Capture the cell that displays the provided text and extract its [x, y] central coordinate. 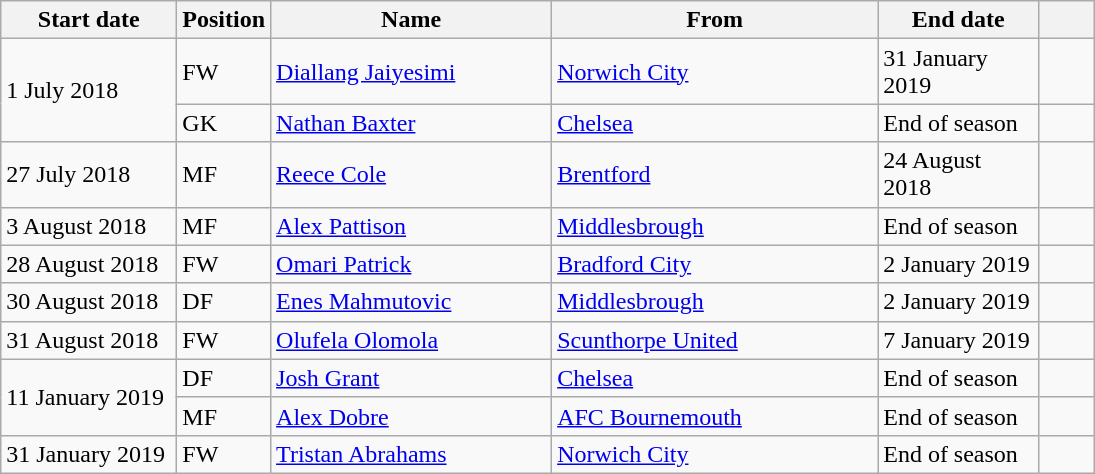
GK [224, 123]
Scunthorpe United [715, 340]
Enes Mahmutovic [412, 302]
24 August 2018 [958, 174]
1 July 2018 [89, 90]
Tristan Abrahams [412, 454]
11 January 2019 [89, 397]
Diallang Jaiyesimi [412, 72]
27 July 2018 [89, 174]
31 August 2018 [89, 340]
Name [412, 20]
7 January 2019 [958, 340]
AFC Bournemouth [715, 416]
Brentford [715, 174]
Start date [89, 20]
Josh Grant [412, 378]
Omari Patrick [412, 264]
28 August 2018 [89, 264]
From [715, 20]
3 August 2018 [89, 226]
Alex Dobre [412, 416]
Bradford City [715, 264]
Position [224, 20]
Nathan Baxter [412, 123]
30 August 2018 [89, 302]
End date [958, 20]
Reece Cole [412, 174]
Alex Pattison [412, 226]
Olufela Olomola [412, 340]
